Extract the (X, Y) coordinate from the center of the cell holding the provided text.  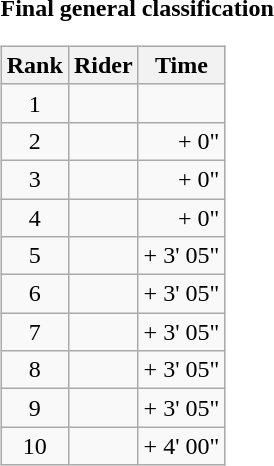
8 (34, 370)
4 (34, 217)
6 (34, 294)
Rider (103, 65)
7 (34, 332)
Time (182, 65)
Rank (34, 65)
5 (34, 256)
+ 4' 00" (182, 446)
2 (34, 141)
9 (34, 408)
10 (34, 446)
1 (34, 103)
3 (34, 179)
